Identify which cell holds the provided text, then report its [X, Y] central coordinate. 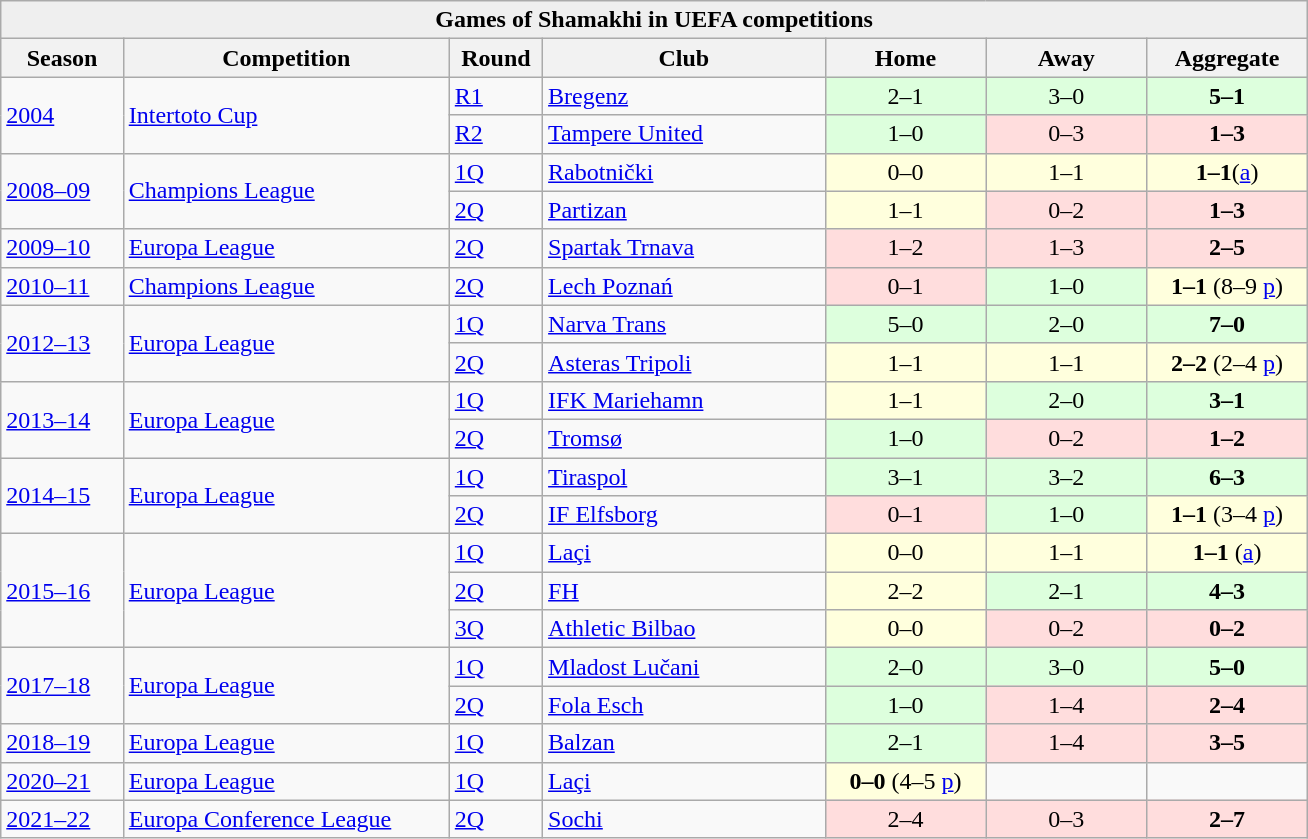
Round [496, 58]
2010–11 [62, 286]
2017–18 [62, 686]
0–0 (4–5 p) [906, 781]
2020–21 [62, 781]
2021–22 [62, 819]
7–0 [1228, 324]
Athletic Bilbao [684, 629]
Narva Trans [684, 324]
Competition [286, 58]
R1 [496, 96]
2018–19 [62, 743]
2009–10 [62, 248]
2008–09 [62, 191]
FH [684, 591]
Home [906, 58]
3–5 [1228, 743]
Intertoto Cup [286, 115]
Sochi [684, 819]
Spartak Trnava [684, 248]
Tiraspol [684, 477]
Tampere United [684, 134]
2015–16 [62, 591]
Fola Esch [684, 705]
6–3 [1228, 477]
Club [684, 58]
3Q [496, 629]
2–5 [1228, 248]
Games of Shamakhi in UEFA competitions [654, 20]
Balzan [684, 743]
2013–14 [62, 419]
Asteras Tripoli [684, 362]
4–3 [1228, 591]
Bregenz [684, 96]
Mladost Lučani [684, 667]
1–1(a) [1228, 172]
R2 [496, 134]
IF Elfsborg [684, 515]
2–2 [906, 591]
Away [1066, 58]
3–2 [1066, 477]
1–1 (3–4 p) [1228, 515]
2–2 (2–4 p) [1228, 362]
2004 [62, 115]
Season [62, 58]
IFK Mariehamn [684, 400]
1–1 (8–9 p) [1228, 286]
Lech Poznań [684, 286]
Partizan [684, 210]
5–1 [1228, 96]
Aggregate [1228, 58]
2–7 [1228, 819]
Europa Conference League [286, 819]
1–1 (a) [1228, 553]
2012–13 [62, 343]
2014–15 [62, 496]
Rabotnički [684, 172]
Tromsø [684, 438]
